Provide the (X, Y) coordinate of the cell's center where the given text is located.  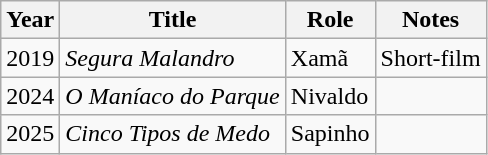
Sapinho (330, 134)
Xamã (330, 58)
Segura Malandro (172, 58)
Title (172, 20)
2024 (30, 96)
Cinco Tipos de Medo (172, 134)
Short-film (430, 58)
Role (330, 20)
O Maníaco do Parque (172, 96)
2025 (30, 134)
Nivaldo (330, 96)
Year (30, 20)
2019 (30, 58)
Notes (430, 20)
